Output the (X, Y) coordinate of the center of the cell containing the given text.  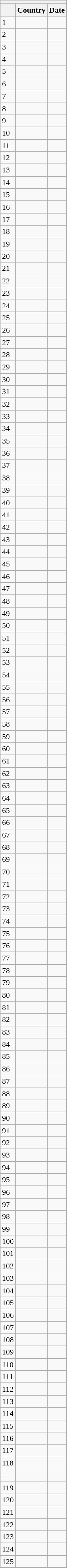
89 (8, 1106)
1 (8, 22)
80 (8, 995)
11 (8, 145)
13 (8, 170)
14 (8, 182)
65 (8, 810)
43 (8, 539)
48 (8, 601)
49 (8, 613)
Date (57, 10)
83 (8, 1032)
28 (8, 355)
37 (8, 466)
115 (8, 1426)
64 (8, 798)
26 (8, 330)
63 (8, 786)
38 (8, 478)
50 (8, 626)
2 (8, 35)
54 (8, 675)
113 (8, 1401)
111 (8, 1377)
5 (8, 71)
66 (8, 823)
114 (8, 1414)
51 (8, 638)
67 (8, 835)
52 (8, 650)
34 (8, 429)
42 (8, 527)
17 (8, 219)
33 (8, 416)
122 (8, 1525)
55 (8, 687)
7 (8, 96)
72 (8, 896)
21 (8, 269)
91 (8, 1131)
107 (8, 1327)
98 (8, 1217)
29 (8, 367)
121 (8, 1512)
110 (8, 1365)
4 (8, 59)
95 (8, 1180)
100 (8, 1241)
9 (8, 121)
56 (8, 699)
69 (8, 860)
70 (8, 872)
116 (8, 1438)
85 (8, 1057)
117 (8, 1451)
104 (8, 1290)
61 (8, 761)
125 (8, 1562)
84 (8, 1044)
86 (8, 1069)
112 (8, 1389)
20 (8, 256)
23 (8, 293)
25 (8, 318)
18 (8, 232)
106 (8, 1315)
10 (8, 133)
79 (8, 983)
59 (8, 737)
124 (8, 1549)
75 (8, 933)
15 (8, 195)
45 (8, 564)
73 (8, 909)
58 (8, 724)
16 (8, 207)
12 (8, 158)
31 (8, 392)
8 (8, 108)
74 (8, 921)
6 (8, 84)
99 (8, 1229)
27 (8, 343)
96 (8, 1192)
41 (8, 515)
90 (8, 1118)
47 (8, 589)
93 (8, 1155)
78 (8, 970)
82 (8, 1020)
123 (8, 1537)
62 (8, 773)
118 (8, 1463)
3 (8, 47)
103 (8, 1278)
46 (8, 576)
109 (8, 1352)
101 (8, 1254)
87 (8, 1081)
35 (8, 441)
32 (8, 404)
108 (8, 1340)
Country (32, 10)
68 (8, 847)
30 (8, 379)
24 (8, 305)
105 (8, 1303)
57 (8, 712)
119 (8, 1487)
76 (8, 946)
97 (8, 1204)
71 (8, 884)
53 (8, 663)
60 (8, 749)
92 (8, 1143)
77 (8, 958)
44 (8, 552)
102 (8, 1266)
88 (8, 1093)
40 (8, 502)
81 (8, 1007)
120 (8, 1500)
22 (8, 281)
39 (8, 490)
19 (8, 244)
94 (8, 1168)
— (8, 1475)
36 (8, 453)
